Provide the [X, Y] coordinate of the cell's center where the given text is located.  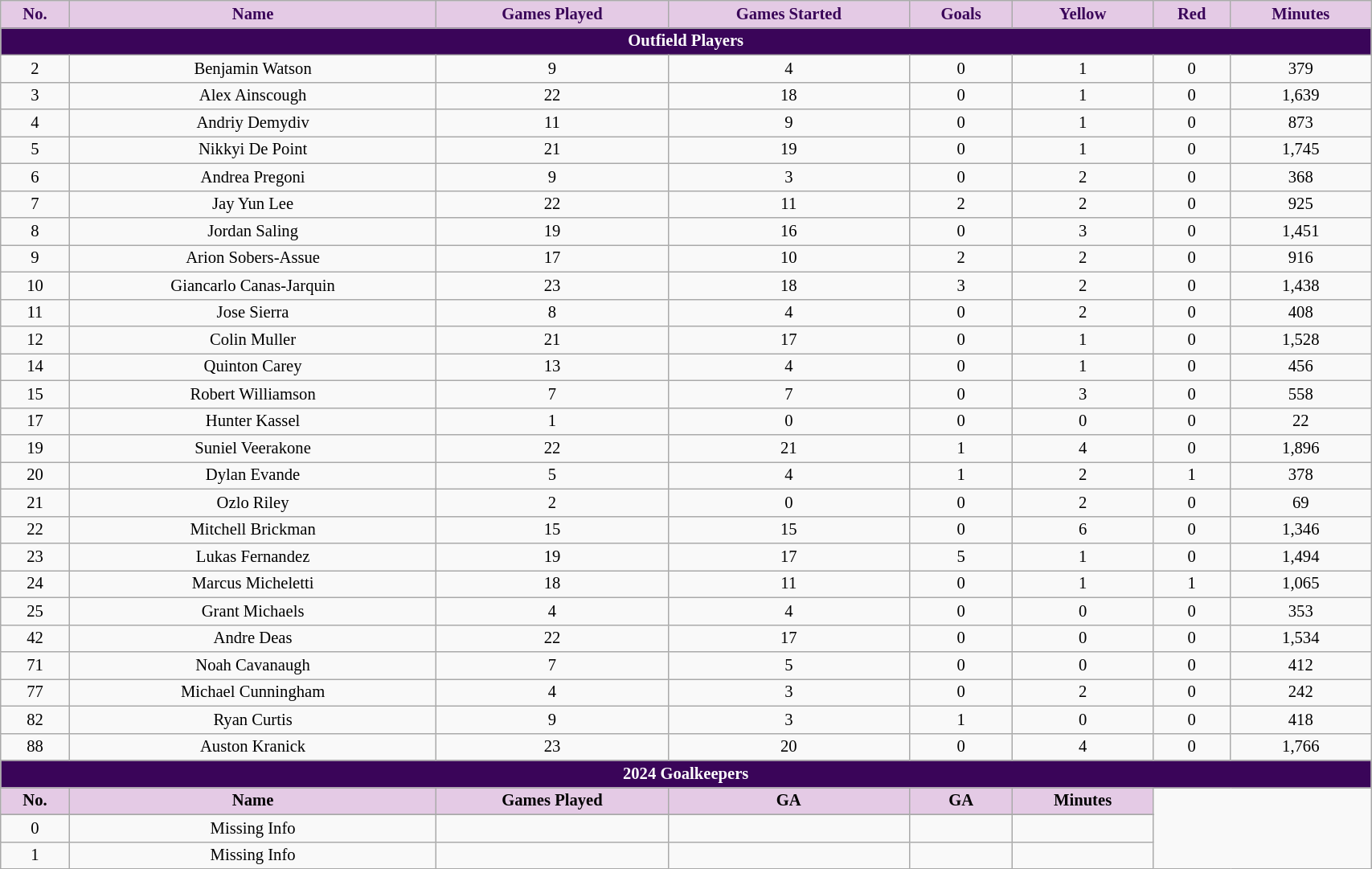
353 [1300, 611]
77 [35, 692]
Red [1191, 14]
2024 Goalkeepers [686, 774]
873 [1300, 123]
1,534 [1300, 638]
412 [1300, 665]
1,065 [1300, 584]
Grant Michaels [252, 611]
42 [35, 638]
Jay Yun Lee [252, 204]
Suniel Veerakone [252, 448]
Jose Sierra [252, 313]
Alex Ainscough [252, 96]
Andre Deas [252, 638]
Games Started [788, 14]
Michael Cunningham [252, 692]
368 [1300, 177]
1,896 [1300, 448]
1,438 [1300, 285]
25 [35, 611]
378 [1300, 475]
1,451 [1300, 231]
Ozlo Riley [252, 502]
Ryan Curtis [252, 719]
242 [1300, 692]
Marcus Micheletti [252, 584]
Benjamin Watson [252, 68]
Giancarlo Canas-Jarquin [252, 285]
1,745 [1300, 150]
Andrea Pregoni [252, 177]
82 [35, 719]
Colin Muller [252, 340]
13 [552, 367]
Jordan Saling [252, 231]
16 [788, 231]
12 [35, 340]
14 [35, 367]
Andriy Demydiv [252, 123]
418 [1300, 719]
Outfield Players [686, 41]
Quinton Carey [252, 367]
916 [1300, 258]
69 [1300, 502]
88 [35, 747]
71 [35, 665]
24 [35, 584]
Arion Sobers-Assue [252, 258]
Nikkyi De Point [252, 150]
Lukas Fernandez [252, 557]
Hunter Kassel [252, 421]
1,766 [1300, 747]
Auston Kranick [252, 747]
Robert Williamson [252, 394]
456 [1300, 367]
Mitchell Brickman [252, 530]
408 [1300, 313]
1,346 [1300, 530]
1,494 [1300, 557]
Noah Cavanaugh [252, 665]
Yellow [1083, 14]
Goals [960, 14]
925 [1300, 204]
1,528 [1300, 340]
Dylan Evande [252, 475]
1,639 [1300, 96]
379 [1300, 68]
558 [1300, 394]
